Identify which cell holds the provided text, then report its [X, Y] central coordinate. 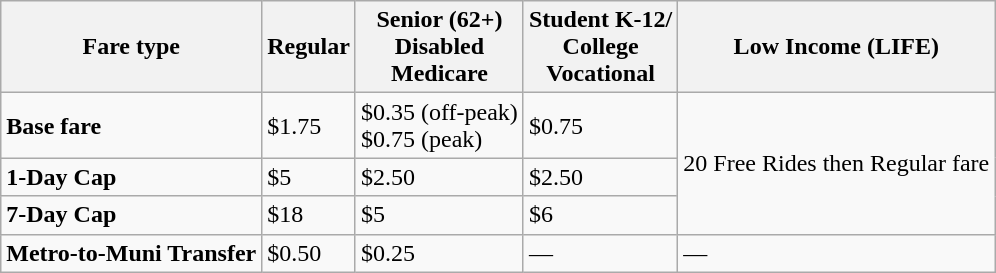
Base fare [132, 126]
$0.75 [600, 126]
7-Day Cap [132, 215]
$0.25 [439, 253]
$0.35 (off-peak)$0.75 (peak) [439, 126]
Low Income (LIFE) [836, 47]
Regular [309, 47]
$6 [600, 215]
1-Day Cap [132, 177]
20 Free Rides then Regular fare [836, 164]
Senior (62+)DisabledMedicare [439, 47]
$0.50 [309, 253]
Fare type [132, 47]
$1.75 [309, 126]
$18 [309, 215]
Metro-to-Muni Transfer [132, 253]
Student K-12/CollegeVocational [600, 47]
